Locate the cell with the specified text and output its (x, y) center coordinate. 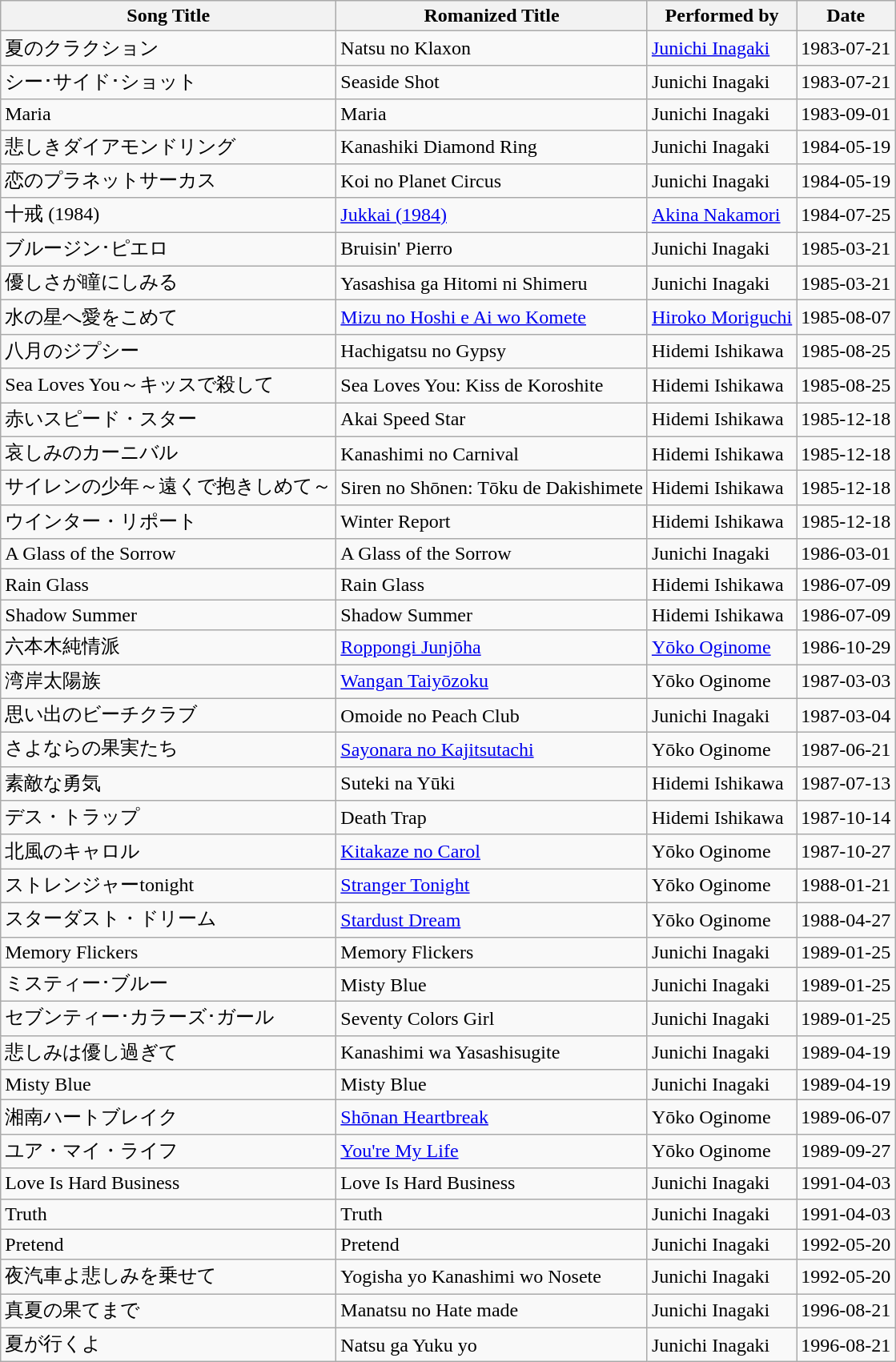
1983-09-01 (846, 115)
Seaside Shot (492, 82)
Shōnan Heartbreak (492, 1118)
1989-06-07 (846, 1118)
1987-06-21 (846, 749)
八月のジプシー (168, 351)
湾岸太陽族 (168, 682)
1986-10-29 (846, 647)
Omoide no Peach Club (492, 716)
Stranger Tonight (492, 886)
さよならの果実たち (168, 749)
1987-03-03 (846, 682)
思い出のビーチクラブ (168, 716)
Bruisin' Pierro (492, 250)
1987-07-13 (846, 783)
Sea Loves You～キッスで殺して (168, 386)
Song Title (168, 16)
ミスティー･ブルー (168, 985)
赤いスピード・スター (168, 420)
Akai Speed Star (492, 420)
ブルージン･ピエロ (168, 250)
Sea Loves You: Kiss de Koroshite (492, 386)
1987-10-14 (846, 818)
夜汽車よ悲しみを乗せて (168, 1276)
Winter Report (492, 522)
Sayonara no Kajitsutachi (492, 749)
湘南ハートブレイク (168, 1118)
サイレンの少年～遠くで抱きしめて～ (168, 488)
Date (846, 16)
十戒 (1984) (168, 215)
夏のクラクション (168, 48)
Suteki na Yūki (492, 783)
Mizu no Hoshi e Ai wo Komete (492, 317)
悲しみは優し過ぎて (168, 1052)
Death Trap (492, 818)
スターダスト・ドリーム (168, 919)
1989-09-27 (846, 1151)
1985-08-07 (846, 317)
恋のプラネットサーカス (168, 181)
悲しきダイアモンドリング (168, 147)
セブンティー･カラーズ･ガール (168, 1018)
ウインター・リポート (168, 522)
Kitakaze no Carol (492, 852)
Jukkai (1984) (492, 215)
1988-04-27 (846, 919)
1988-01-21 (846, 886)
北風のキャロル (168, 852)
You're My Life (492, 1151)
1987-10-27 (846, 852)
シー･サイド･ショット (168, 82)
ストレンジャーtonight (168, 886)
1987-03-04 (846, 716)
哀しみのカーニバル (168, 453)
Roppongi Junjōha (492, 647)
Koi no Planet Circus (492, 181)
ユア・マイ・ライフ (168, 1151)
Yogisha yo Kanashimi wo Nosete (492, 1276)
Hiroko Moriguchi (721, 317)
1986-03-01 (846, 554)
Romanized Title (492, 16)
Stardust Dream (492, 919)
素敵な勇気 (168, 783)
1984-07-25 (846, 215)
Wangan Taiyōzoku (492, 682)
Kanashimi no Carnival (492, 453)
Performed by (721, 16)
Akina Nakamori (721, 215)
Kanashimi wa Yasashisugite (492, 1052)
Natsu ga Yuku yo (492, 1345)
水の星へ愛をこめて (168, 317)
デス・トラップ (168, 818)
六本木純情派 (168, 647)
真夏の果てまで (168, 1312)
Yasashisa ga Hitomi ni Shimeru (492, 283)
Kanashiki Diamond Ring (492, 147)
夏が行くよ (168, 1345)
Siren no Shōnen: Tōku de Dakishimete (492, 488)
Seventy Colors Girl (492, 1018)
Manatsu no Hate made (492, 1312)
Hachigatsu no Gypsy (492, 351)
優しさが瞳にしみる (168, 283)
Natsu no Klaxon (492, 48)
